Identify which cell holds the provided text, then report its [X, Y] central coordinate. 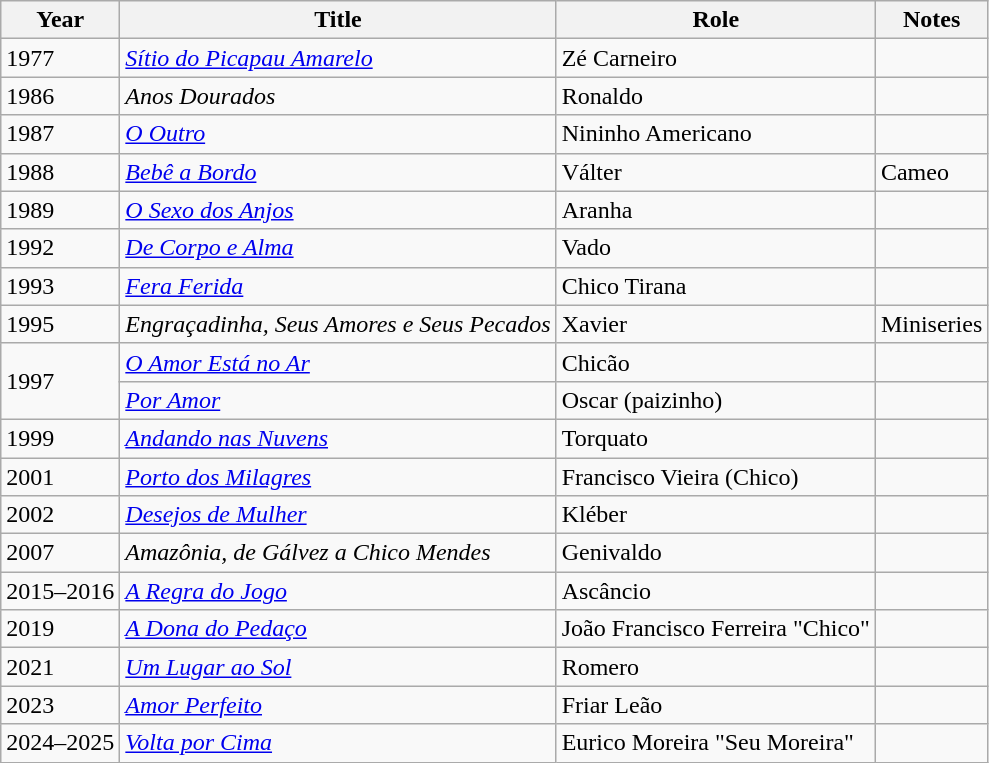
Romero [716, 667]
Engraçadinha, Seus Amores e Seus Pecados [338, 324]
Fera Ferida [338, 286]
Friar Leão [716, 705]
2007 [60, 553]
Amor Perfeito [338, 705]
Miniseries [931, 324]
1986 [60, 96]
Chico Tirana [716, 286]
Francisco Vieira (Chico) [716, 477]
Oscar (paizinho) [716, 400]
Chicão [716, 362]
1992 [60, 248]
1997 [60, 381]
A Dona do Pedaço [338, 629]
Notes [931, 20]
Amazônia, de Gálvez a Chico Mendes [338, 553]
Role [716, 20]
Kléber [716, 515]
Ronaldo [716, 96]
1988 [60, 172]
Um Lugar ao Sol [338, 667]
2024–2025 [60, 743]
O Amor Está no Ar [338, 362]
2015–2016 [60, 591]
Anos Dourados [338, 96]
2001 [60, 477]
De Corpo e Alma [338, 248]
1977 [60, 58]
Xavier [716, 324]
Volta por Cima [338, 743]
A Regra do Jogo [338, 591]
O Sexo dos Anjos [338, 210]
Porto dos Milagres [338, 477]
Nininho Americano [716, 134]
O Outro [338, 134]
1989 [60, 210]
Eurico Moreira "Seu Moreira" [716, 743]
Bebê a Bordo [338, 172]
1993 [60, 286]
2023 [60, 705]
Genivaldo [716, 553]
2019 [60, 629]
Title [338, 20]
Por Amor [338, 400]
Andando nas Nuvens [338, 438]
Zé Carneiro [716, 58]
2021 [60, 667]
Vado [716, 248]
Torquato [716, 438]
1999 [60, 438]
Cameo [931, 172]
Válter [716, 172]
Year [60, 20]
Ascâncio [716, 591]
1987 [60, 134]
1995 [60, 324]
Desejos de Mulher [338, 515]
João Francisco Ferreira "Chico" [716, 629]
Aranha [716, 210]
2002 [60, 515]
Sítio do Picapau Amarelo [338, 58]
